Scan for the cell matching the given text and deliver its (x, y) coordinate at center. 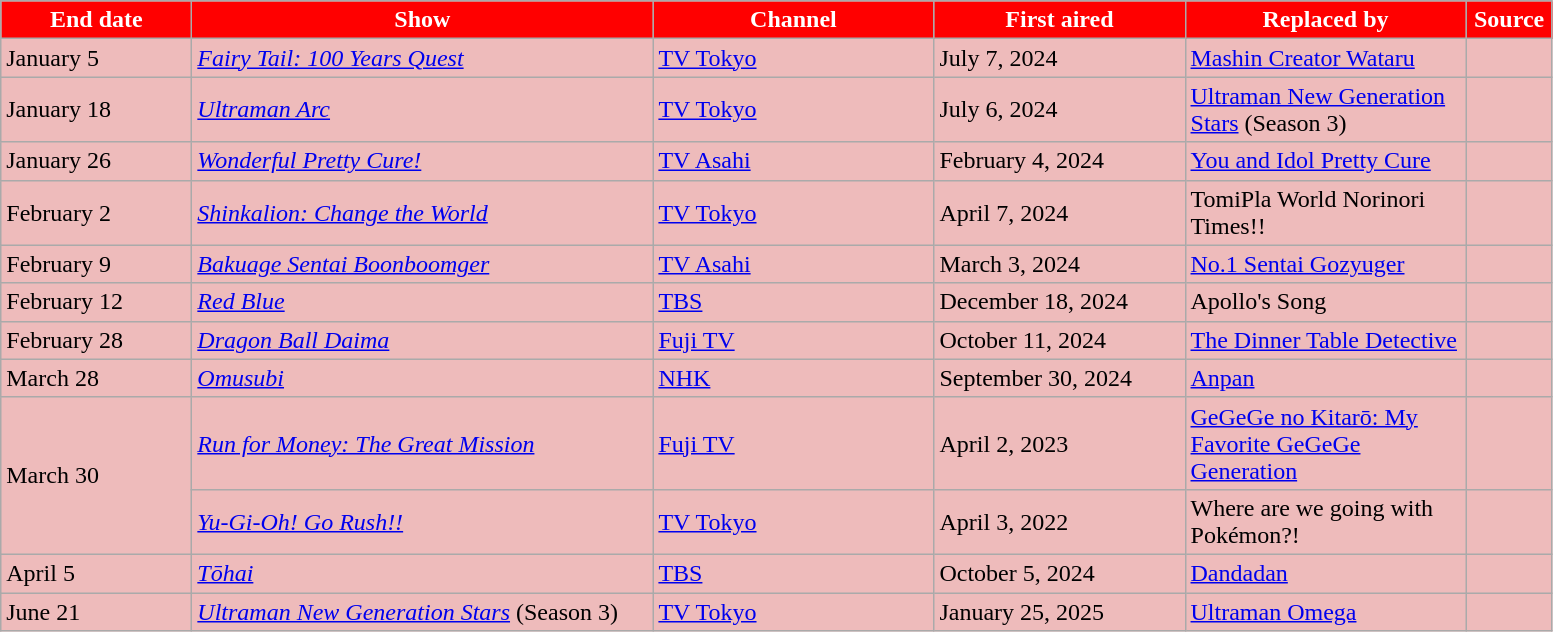
Red Blue (422, 302)
End date (96, 20)
July 6, 2024 (1060, 110)
December 18, 2024 (1060, 302)
Mashin Creator Wataru (1326, 58)
October 5, 2024 (1060, 573)
February 9 (96, 264)
January 18 (96, 110)
Bakuage Sentai Boonboomger (422, 264)
June 21 (96, 611)
Replaced by (1326, 20)
Channel (794, 20)
Yu-Gi-Oh! Go Rush!! (422, 522)
Fairy Tail: 100 Years Quest (422, 58)
July 7, 2024 (1060, 58)
April 3, 2022 (1060, 522)
Run for Money: The Great Mission (422, 443)
October 11, 2024 (1060, 340)
Anpan (1326, 378)
Dragon Ball Daima (422, 340)
NHK (794, 378)
Wonderful Pretty Cure! (422, 161)
Source (1509, 20)
No.1 Sentai Gozyuger (1326, 264)
The Dinner Table Detective (1326, 340)
TomiPla World Norinori Times!! (1326, 212)
Ultraman Arc (422, 110)
March 3, 2024 (1060, 264)
Ultraman Omega (1326, 611)
Where are we going with Pokémon?! (1326, 522)
January 5 (96, 58)
January 25, 2025 (1060, 611)
April 7, 2024 (1060, 212)
April 2, 2023 (1060, 443)
Dandadan (1326, 573)
January 26 (96, 161)
September 30, 2024 (1060, 378)
February 2 (96, 212)
February 4, 2024 (1060, 161)
Tōhai (422, 573)
Show (422, 20)
April 5 (96, 573)
Omusubi (422, 378)
First aired (1060, 20)
February 12 (96, 302)
March 30 (96, 476)
Apollo's Song (1326, 302)
You and Idol Pretty Cure (1326, 161)
Shinkalion: Change the World (422, 212)
February 28 (96, 340)
March 28 (96, 378)
GeGeGe no Kitarō: My Favorite GeGeGe Generation (1326, 443)
